Pinpoint the cell where the given text exists, returning its [X, Y] midpoint coordinate. 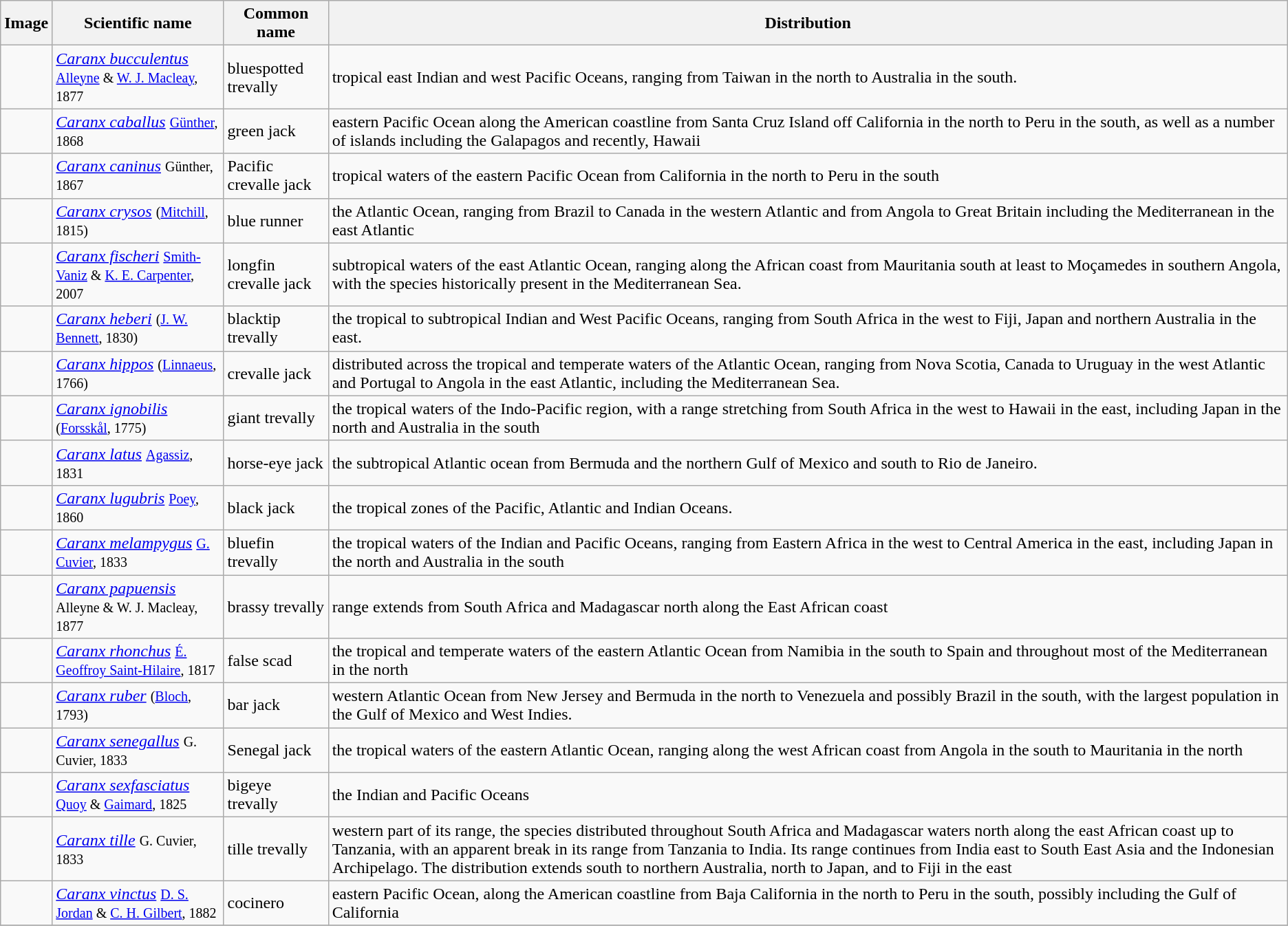
the Indian and Pacific Oceans [808, 795]
Common name [276, 23]
Caranx papuensis Alleyne & W. J. Macleay, 1877 [138, 607]
bar jack [276, 706]
Caranx latus Agassiz, 1831 [138, 462]
Caranx melampygus G. Cuvier, 1833 [138, 552]
crevalle jack [276, 373]
Pacific crevalle jack [276, 176]
Senegal jack [276, 750]
Caranx ruber (Bloch, 1793) [138, 706]
Caranx caballus Günther, 1868 [138, 131]
Caranx bucculentus Alleyne & W. J. Macleay, 1877 [138, 77]
cocinero [276, 903]
tropical waters of the eastern Pacific Ocean from California in the north to Peru in the south [808, 176]
bluefin trevally [276, 552]
Caranx ignobilis (Forsskål, 1775) [138, 418]
brassy trevally [276, 607]
giant trevally [276, 418]
Caranx tille G. Cuvier, 1833 [138, 849]
horse-eye jack [276, 462]
longfin crevalle jack [276, 274]
Caranx caninus Günther, 1867 [138, 176]
Caranx vinctus D. S. Jordan & C. H. Gilbert, 1882 [138, 903]
the tropical to subtropical Indian and West Pacific Oceans, ranging from South Africa in the west to Fiji, Japan and northern Australia in the east. [808, 329]
Caranx sexfasciatus Quoy & Gaimard, 1825 [138, 795]
Caranx lugubris Poey, 1860 [138, 508]
Distribution [808, 23]
bigeye trevally [276, 795]
the tropical waters of the eastern Atlantic Ocean, ranging along the west African coast from Angola in the south to Mauritania in the north [808, 750]
Caranx heberi (J. W. Bennett, 1830) [138, 329]
Image [26, 23]
Scientific name [138, 23]
blacktip trevally [276, 329]
Caranx senegallus G. Cuvier, 1833 [138, 750]
green jack [276, 131]
Caranx fischeri Smith-Vaniz & K. E. Carpenter, 2007 [138, 274]
tropical east Indian and west Pacific Oceans, ranging from Taiwan in the north to Australia in the south. [808, 77]
eastern Pacific Ocean, along the American coastline from Baja California in the north to Peru in the south, possibly including the Gulf of California [808, 903]
the subtropical Atlantic ocean from Bermuda and the northern Gulf of Mexico and south to Rio de Janeiro. [808, 462]
bluespotted trevally [276, 77]
false scad [276, 660]
the tropical zones of the Pacific, Atlantic and Indian Oceans. [808, 508]
tille trevally [276, 849]
black jack [276, 508]
Caranx crysos (Mitchill, 1815) [138, 220]
Caranx rhonchus É. Geoffroy Saint-Hilaire, 1817 [138, 660]
Caranx hippos (Linnaeus, 1766) [138, 373]
range extends from South Africa and Madagascar north along the East African coast [808, 607]
blue runner [276, 220]
